Return the (x, y) coordinate for the center point of the cell that contains the specified text.  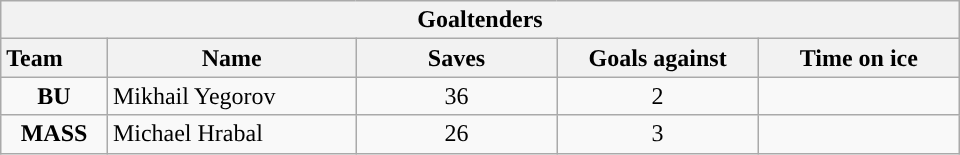
36 (456, 96)
Goals against (658, 58)
Name (232, 58)
2 (658, 96)
Time on ice (858, 58)
Team (54, 58)
MASS (54, 134)
BU (54, 96)
Michael Hrabal (232, 134)
Mikhail Yegorov (232, 96)
Saves (456, 58)
Goaltenders (480, 20)
3 (658, 134)
26 (456, 134)
